For the text-containing cell, return its midpoint in (X, Y) coordinate format. 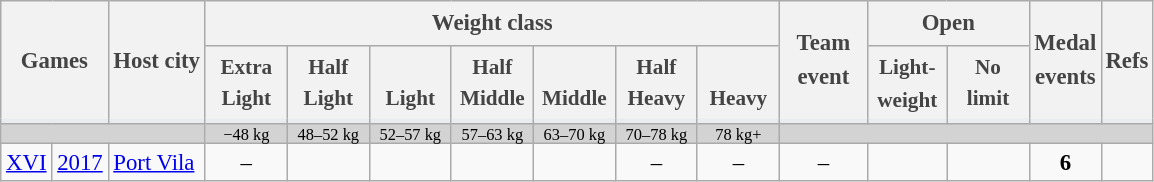
Port Vila (156, 163)
57–63 kg (492, 133)
Teamevent (823, 60)
70–78 kg (656, 133)
Refs (1128, 60)
Light (410, 82)
ExtraLight (246, 82)
52–57 kg (410, 133)
Heavy (738, 82)
Nolimit (988, 82)
78 kg+ (738, 133)
63–70 kg (574, 133)
Middle (574, 82)
HalfLight (328, 82)
Host city (156, 60)
−48 kg (246, 133)
Light-weight (907, 82)
HalfHeavy (656, 82)
Games (54, 60)
48–52 kg (328, 133)
Weight class (492, 24)
2017 (80, 163)
Medalevents (1066, 60)
6 (1066, 163)
HalfMiddle (492, 82)
Open (948, 24)
XVI (26, 163)
